Find where the given text appears and provide that cell's center as [x, y] coordinate. 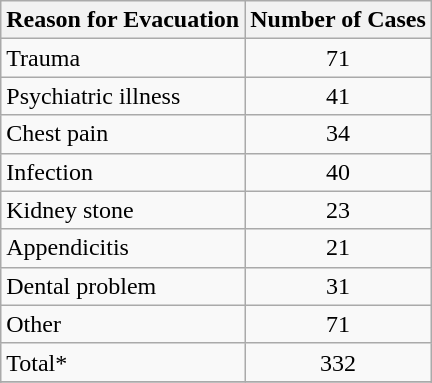
332 [338, 362]
Psychiatric illness [123, 96]
23 [338, 210]
34 [338, 134]
Dental problem [123, 286]
Chest pain [123, 134]
Kidney stone [123, 210]
41 [338, 96]
Trauma [123, 58]
Reason for Evacuation [123, 20]
Infection [123, 172]
Number of Cases [338, 20]
Other [123, 324]
40 [338, 172]
21 [338, 248]
Total* [123, 362]
Appendicitis [123, 248]
31 [338, 286]
